Pinpoint the cell where the given text exists, returning its (X, Y) midpoint coordinate. 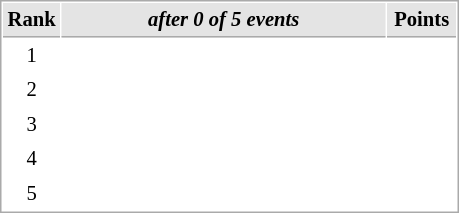
4 (32, 158)
2 (32, 90)
after 0 of 5 events (224, 20)
5 (32, 194)
3 (32, 124)
1 (32, 56)
Rank (32, 20)
Points (422, 20)
